From the cell containing the given text, extract its center point as (x, y) coordinate. 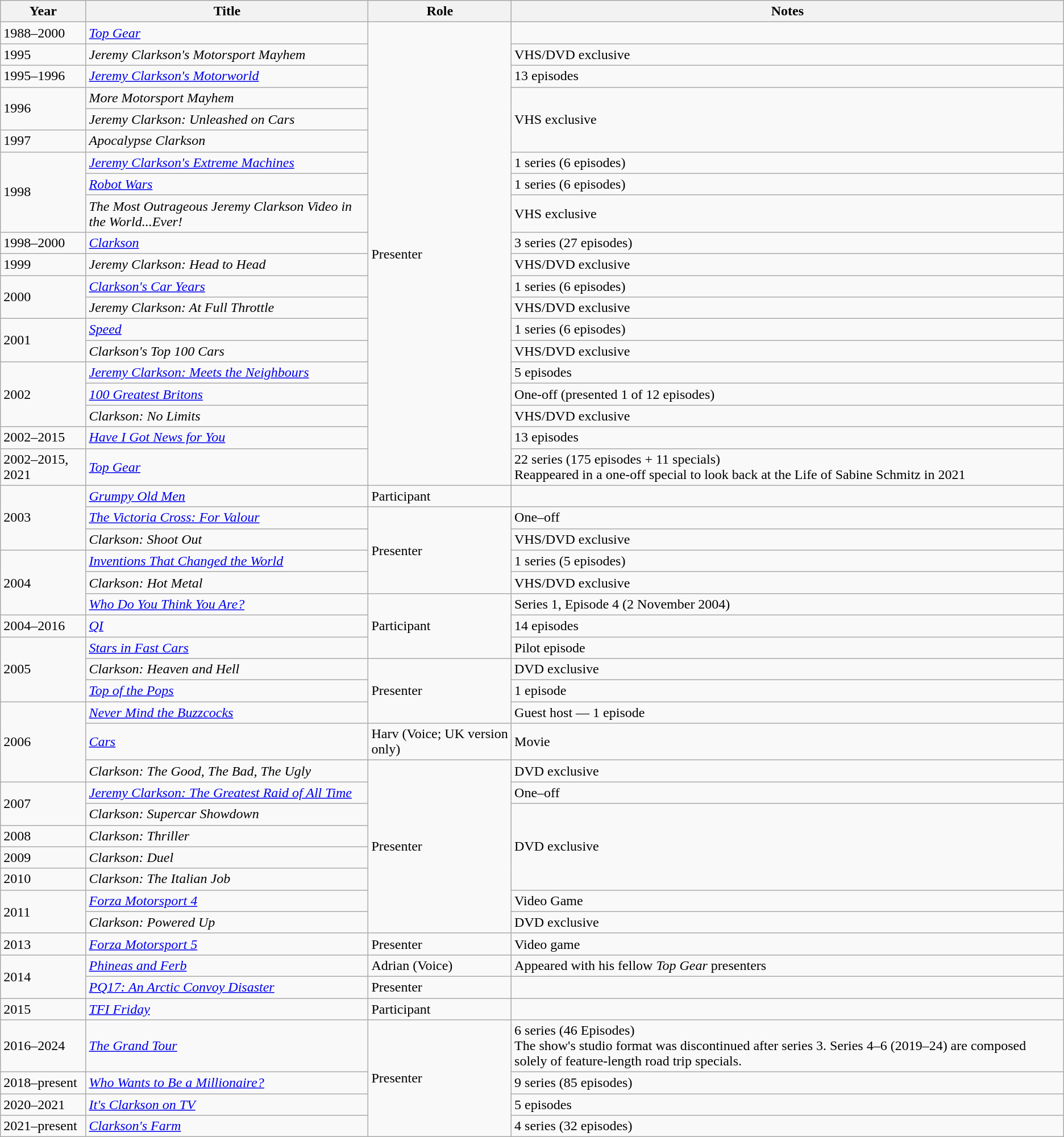
1988–2000 (43, 33)
Pilot episode (788, 647)
Video game (788, 944)
1997 (43, 141)
2011 (43, 911)
Jeremy Clarkson's Motorworld (227, 76)
3 series (27 episodes) (788, 243)
TFI Friday (227, 1009)
Jeremy Clarkson's Extreme Machines (227, 163)
2007 (43, 803)
2003 (43, 518)
One-off (presented 1 of 12 episodes) (788, 394)
Clarkson: Duel (227, 857)
Apocalypse Clarkson (227, 141)
Stars in Fast Cars (227, 647)
22 series (175 episodes + 11 specials)Reappeared in a one-off special to look back at the Life of Sabine Schmitz in 2021 (788, 467)
Jeremy Clarkson: The Greatest Raid of All Time (227, 793)
2002 (43, 394)
Series 1, Episode 4 (2 November 2004) (788, 604)
Clarkson: No Limits (227, 416)
2015 (43, 1009)
Appeared with his fellow Top Gear presenters (788, 965)
Never Mind the Buzzcocks (227, 713)
QI (227, 626)
1995 (43, 55)
Jeremy Clarkson: Meets the Neighbours (227, 373)
1 series (5 episodes) (788, 561)
Phineas and Ferb (227, 965)
2005 (43, 669)
2016–2024 (43, 1046)
The Victoria Cross: For Valour (227, 518)
9 series (85 episodes) (788, 1083)
2014 (43, 976)
Notes (788, 11)
Guest host — 1 episode (788, 713)
1 episode (788, 691)
2013 (43, 944)
Adrian (Voice) (440, 965)
Clarkson: Supercar Showdown (227, 814)
2018–present (43, 1083)
Movie (788, 742)
Forza Motorsport 5 (227, 944)
1998 (43, 192)
1999 (43, 264)
14 episodes (788, 626)
The Grand Tour (227, 1046)
2020–2021 (43, 1105)
Inventions That Changed the World (227, 561)
Harv (Voice; UK version only) (440, 742)
The Most Outrageous Jeremy Clarkson Video in the World...Ever! (227, 214)
2002–2015, 2021 (43, 467)
2001 (43, 340)
4 series (32 episodes) (788, 1126)
2004 (43, 582)
Speed (227, 330)
Clarkson: Thriller (227, 836)
2004–2016 (43, 626)
Top of the Pops (227, 691)
Grumpy Old Men (227, 496)
Clarkson: The Good, The Bad, The Ugly (227, 771)
Clarkson: The Italian Job (227, 879)
1998–2000 (43, 243)
Clarkson's Farm (227, 1126)
It's Clarkson on TV (227, 1105)
Have I Got News for You (227, 438)
2000 (43, 297)
1996 (43, 109)
Title (227, 11)
Clarkson: Powered Up (227, 922)
2002–2015 (43, 438)
Cars (227, 742)
Clarkson's Car Years (227, 286)
Robot Wars (227, 184)
Jeremy Clarkson: Head to Head (227, 264)
2021–present (43, 1126)
Forza Motorsport 4 (227, 901)
Year (43, 11)
Clarkson (227, 243)
2006 (43, 742)
Who Do You Think You Are? (227, 604)
2008 (43, 836)
Who Wants to Be a Millionaire? (227, 1083)
100 Greatest Britons (227, 394)
2010 (43, 879)
1995–1996 (43, 76)
Role (440, 11)
Video Game (788, 901)
More Motorsport Mayhem (227, 98)
Jeremy Clarkson's Motorsport Mayhem (227, 55)
Clarkson's Top 100 Cars (227, 351)
Clarkson: Shoot Out (227, 539)
Clarkson: Hot Metal (227, 582)
PQ17: An Arctic Convoy Disaster (227, 987)
Jeremy Clarkson: At Full Throttle (227, 308)
2009 (43, 857)
Jeremy Clarkson: Unleashed on Cars (227, 119)
Clarkson: Heaven and Hell (227, 669)
